Search for the cell housing the specified text and yield its (x, y) center coordinate. 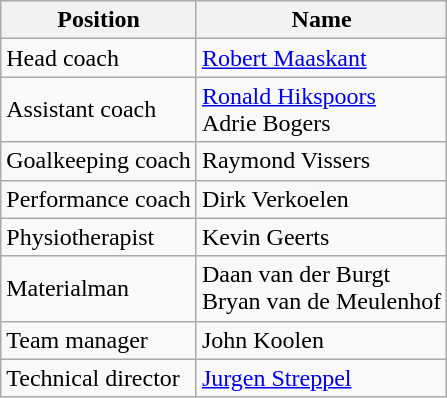
Performance coach (99, 199)
Jurgen Streppel (321, 378)
Head coach (99, 58)
Position (99, 20)
Technical director (99, 378)
Materialman (99, 288)
Team manager (99, 340)
Kevin Geerts (321, 237)
Ronald Hikspoors Adrie Bogers (321, 110)
Goalkeeping coach (99, 161)
Physiotherapist (99, 237)
Assistant coach (99, 110)
Raymond Vissers (321, 161)
Robert Maaskant (321, 58)
Dirk Verkoelen (321, 199)
Daan van der Burgt Bryan van de Meulenhof (321, 288)
Name (321, 20)
John Koolen (321, 340)
